Detect which cell encompasses the target text, then output its (x, y) center coordinate. 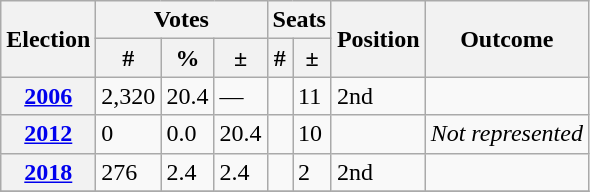
% (188, 58)
Outcome (506, 39)
0.0 (188, 134)
2,320 (128, 96)
Position (378, 39)
— (240, 96)
11 (312, 96)
Not represented (506, 134)
276 (128, 172)
2018 (48, 172)
10 (312, 134)
2006 (48, 96)
2 (312, 172)
Votes (182, 20)
2012 (48, 134)
Election (48, 39)
0 (128, 134)
Seats (299, 20)
